Return the [X, Y] coordinate for the center point of the cell that contains the specified text.  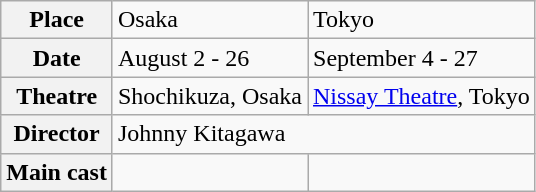
Main cast [57, 172]
Shochikuza, Osaka [210, 96]
Date [57, 58]
August 2 - 26 [210, 58]
September 4 - 27 [422, 58]
Osaka [210, 20]
Johnny Kitagawa [324, 134]
Tokyo [422, 20]
Theatre [57, 96]
Nissay Theatre, Tokyo [422, 96]
Place [57, 20]
Director [57, 134]
